Return the (X, Y) coordinate for the center point of the cell that contains the specified text.  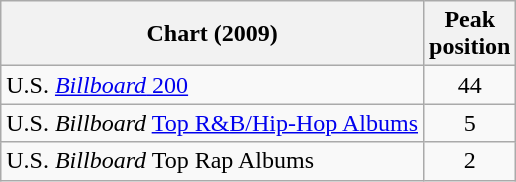
U.S. Billboard Top Rap Albums (212, 161)
2 (470, 161)
U.S. Billboard 200 (212, 85)
5 (470, 123)
44 (470, 85)
Chart (2009) (212, 34)
Peakposition (470, 34)
U.S. Billboard Top R&B/Hip-Hop Albums (212, 123)
